Output the (X, Y) coordinate of the center of the cell containing the given text.  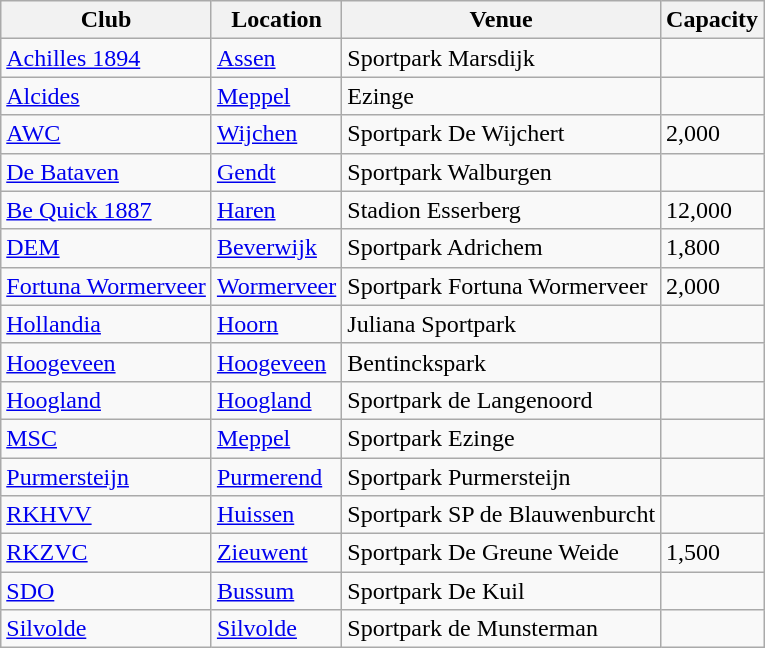
Achilles 1894 (106, 58)
Fortuna Wormerveer (106, 286)
Sportpark Marsdijk (502, 58)
DEM (106, 248)
Purmerend (276, 477)
Club (106, 20)
Sportpark de Langenoord (502, 400)
Bussum (276, 591)
Sportpark de Munsterman (502, 629)
Purmersteijn (106, 477)
Hoorn (276, 324)
MSC (106, 438)
Wormerveer (276, 286)
De Bataven (106, 172)
Beverwijk (276, 248)
RKZVC (106, 553)
SDO (106, 591)
Sportpark Walburgen (502, 172)
Be Quick 1887 (106, 210)
Alcides (106, 96)
Gendt (276, 172)
Location (276, 20)
AWC (106, 134)
Sportpark De Wijchert (502, 134)
Juliana Sportpark (502, 324)
Sportpark Fortuna Wormerveer (502, 286)
Sportpark Purmersteijn (502, 477)
Assen (276, 58)
Wijchen (276, 134)
12,000 (712, 210)
Haren (276, 210)
Stadion Esserberg (502, 210)
Zieuwent (276, 553)
Sportpark SP de Blauwenburcht (502, 515)
Sportpark Ezinge (502, 438)
1,500 (712, 553)
Capacity (712, 20)
1,800 (712, 248)
Ezinge (502, 96)
RKHVV (106, 515)
Bentinckspark (502, 362)
Huissen (276, 515)
Sportpark De Greune Weide (502, 553)
Sportpark Adrichem (502, 248)
Hollandia (106, 324)
Venue (502, 20)
Sportpark De Kuil (502, 591)
